From the cell containing the given text, extract its center point as [X, Y] coordinate. 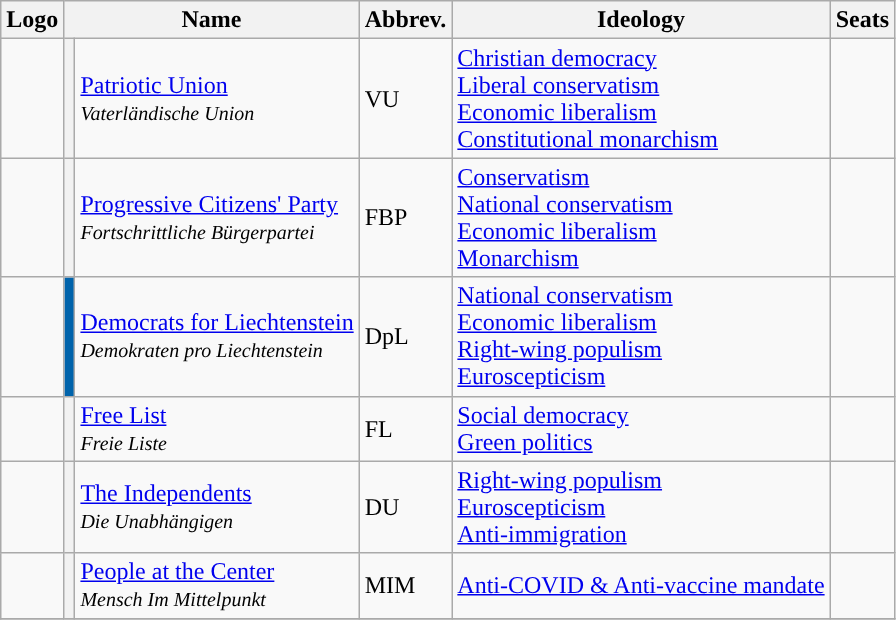
Patriotic UnionVaterländische Union [217, 98]
FBP [406, 218]
DpL [406, 336]
Social democracyGreen politics [641, 428]
Christian democracyLiberal conservatismEconomic liberalismConstitutional monarchism [641, 98]
MIM [406, 586]
The IndependentsDie Unabhängigen [217, 507]
People at the CenterMensch Im Mittelpunkt [217, 586]
Ideology [641, 20]
DU [406, 507]
ConservatismNational conservatismEconomic liberalismMonarchism [641, 218]
Anti-COVID & Anti-vaccine mandate [641, 586]
VU [406, 98]
Free ListFreie Liste [217, 428]
Right-wing populismEuroscepticismAnti-immigration [641, 507]
Abbrev. [406, 20]
Logo [32, 20]
Democrats for LiechtensteinDemokraten pro Liechtenstein [217, 336]
Progressive Citizens' PartyFortschrittliche Bürgerpartei [217, 218]
Name [212, 20]
Seats [862, 20]
National conservatismEconomic liberalismRight-wing populismEuroscepticism [641, 336]
FL [406, 428]
